Provide the (x, y) coordinate of the cell's center where the given text is located.  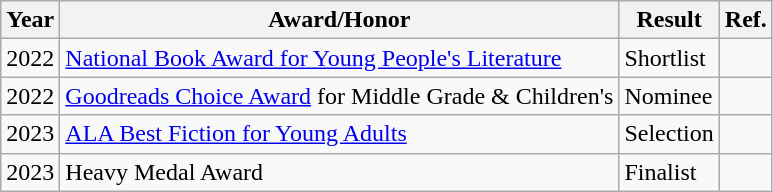
Award/Honor (340, 20)
Heavy Medal Award (340, 172)
Ref. (746, 20)
Finalist (669, 172)
Year (30, 20)
National Book Award for Young People's Literature (340, 58)
Nominee (669, 96)
ALA Best Fiction for Young Adults (340, 134)
Goodreads Choice Award for Middle Grade & Children's (340, 96)
Selection (669, 134)
Shortlist (669, 58)
Result (669, 20)
